Capture the cell that displays the provided text and extract its [X, Y] central coordinate. 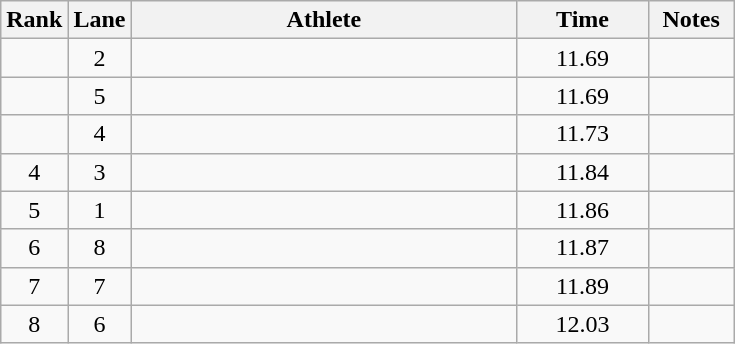
Time [582, 20]
11.86 [582, 210]
11.89 [582, 286]
Athlete [324, 20]
Rank [34, 20]
11.87 [582, 248]
Notes [691, 20]
11.84 [582, 172]
3 [100, 172]
12.03 [582, 324]
11.73 [582, 134]
2 [100, 58]
Lane [100, 20]
1 [100, 210]
